Return the (X, Y) coordinate for the center point of the cell that contains the specified text.  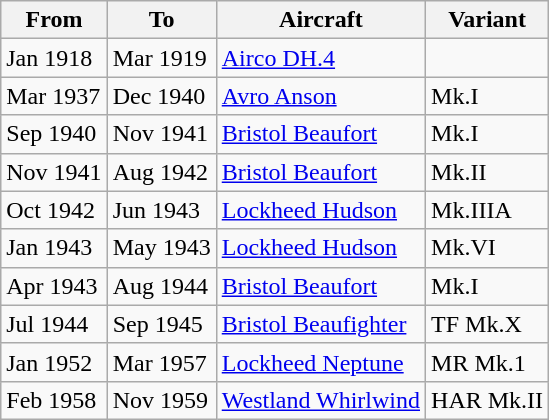
From (54, 20)
Mar 1919 (162, 58)
Aug 1944 (162, 286)
Lockheed Neptune (320, 362)
Jul 1944 (54, 324)
Sep 1945 (162, 324)
Airco DH.4 (320, 58)
Bristol Beaufighter (320, 324)
Sep 1940 (54, 134)
Jan 1952 (54, 362)
Jun 1943 (162, 210)
Nov 1959 (162, 400)
MR Mk.1 (488, 362)
Apr 1943 (54, 286)
Avro Anson (320, 96)
May 1943 (162, 248)
To (162, 20)
Aug 1942 (162, 172)
Aircraft (320, 20)
HAR Mk.II (488, 400)
Mk.IIIA (488, 210)
Jan 1943 (54, 248)
TF Mk.X (488, 324)
Westland Whirlwind (320, 400)
Mk.VI (488, 248)
Variant (488, 20)
Feb 1958 (54, 400)
Oct 1942 (54, 210)
Mk.II (488, 172)
Jan 1918 (54, 58)
Mar 1937 (54, 96)
Dec 1940 (162, 96)
Mar 1957 (162, 362)
